Identify which cell holds the provided text, then report its [X, Y] central coordinate. 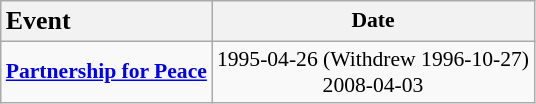
Partnership for Peace [106, 72]
Event [106, 21]
Date [373, 21]
1995-04-26 (Withdrew 1996-10-27) 2008-04-03 [373, 72]
